Search for the cell housing the specified text and yield its (X, Y) center coordinate. 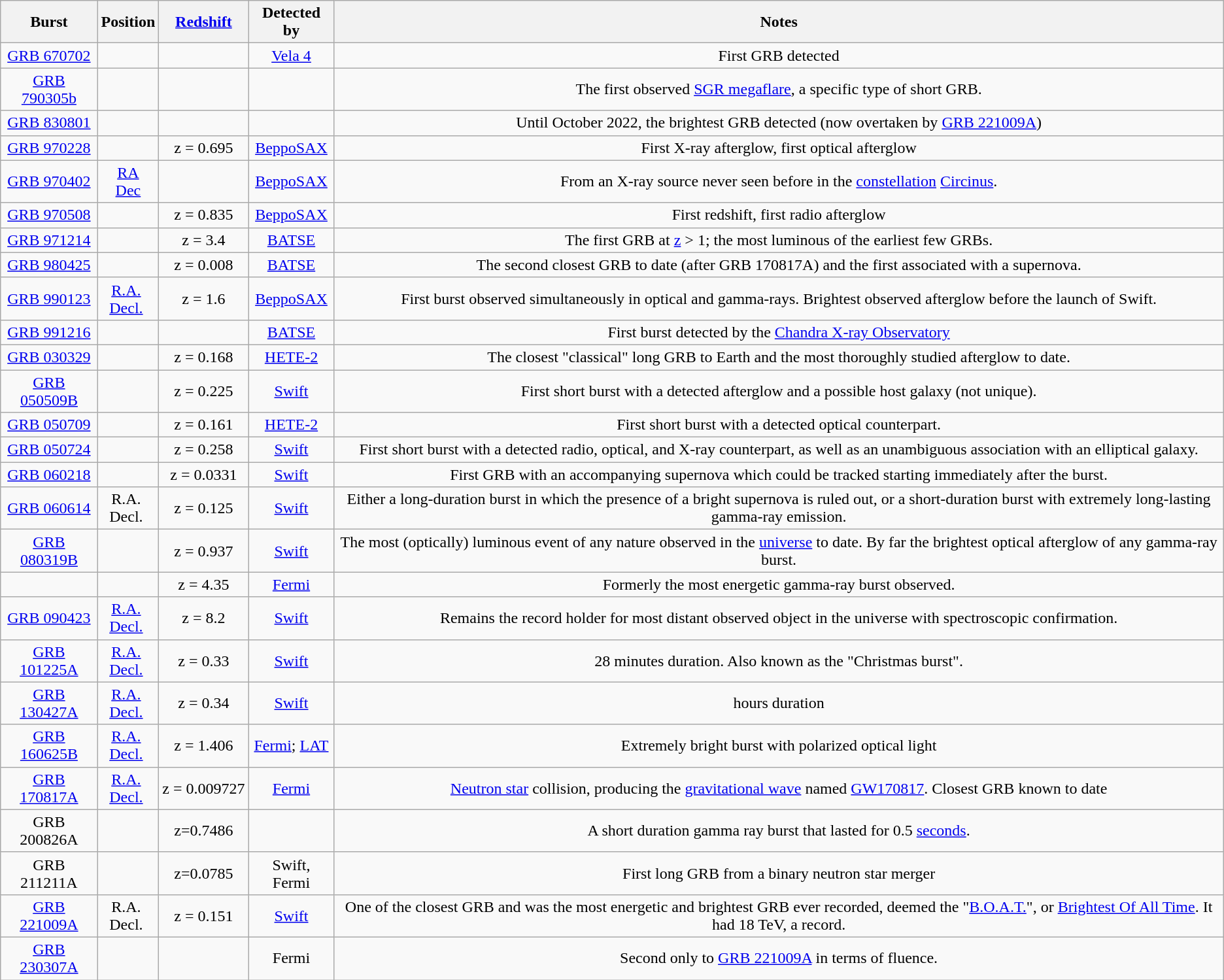
z = 0.937 (204, 550)
First X-ray afterglow, first optical afterglow (779, 148)
The most (optically) luminous event of any nature observed in the universe to date. By far the brightest optical afterglow of any gamma-ray burst. (779, 550)
GRB 050724 (49, 450)
z = 1.406 (204, 745)
Detected by (292, 22)
From an X-ray source never seen before in the constellation Circinus. (779, 182)
GRB 090423 (49, 618)
GRB 830801 (49, 123)
GRB 970508 (49, 215)
z=0.0785 (204, 873)
GRB 221009A (49, 915)
First burst detected by the Chandra X-ray Observatory (779, 332)
Until October 2022, the brightest GRB detected (now overtaken by GRB 221009A) (779, 123)
GRB 200826A (49, 830)
Second only to GRB 221009A in terms of fluence. (779, 958)
GRB 990123 (49, 298)
GRB 991216 (49, 332)
Remains the record holder for most distant observed object in the universe with spectroscopic confirmation. (779, 618)
A short duration gamma ray burst that lasted for 0.5 seconds. (779, 830)
First short burst with a detected radio, optical, and X-ray counterpart, as well as an unambiguous association with an elliptical galaxy. (779, 450)
GRB 101225A (49, 660)
Extremely bright burst with polarized optical light (779, 745)
GRB 160625B (49, 745)
Position (128, 22)
GRB 050509B (49, 391)
z = 0.258 (204, 450)
Swift, Fermi (292, 873)
First short burst with a detected afterglow and a possible host galaxy (not unique). (779, 391)
z = 0.695 (204, 148)
GRB 211211A (49, 873)
Vela 4 (292, 56)
The first GRB at z > 1; the most luminous of the earliest few GRBs. (779, 240)
Neutron star collision, producing the gravitational wave named GW170817. Closest GRB known to date (779, 788)
First GRB detected (779, 56)
GRB 670702 (49, 56)
28 minutes duration. Also known as the "Christmas burst". (779, 660)
GRB 060218 (49, 475)
Fermi; LAT (292, 745)
Burst (49, 22)
First redshift, first radio afterglow (779, 215)
hours duration (779, 703)
z = 0.161 (204, 425)
z = 0.34 (204, 703)
The closest "classical" long GRB to Earth and the most thoroughly studied afterglow to date. (779, 357)
GRB 790305b (49, 89)
GRB 170817A (49, 788)
z = 0.225 (204, 391)
GRB 050709 (49, 425)
First short burst with a detected optical counterpart. (779, 425)
z = 0.0331 (204, 475)
z = 8.2 (204, 618)
Redshift (204, 22)
GRB 080319B (49, 550)
z = 1.6 (204, 298)
GRB 980425 (49, 265)
z = 0.835 (204, 215)
GRB 970228 (49, 148)
z = 0.009727 (204, 788)
z = 0.33 (204, 660)
First GRB with an accompanying supernova which could be tracked starting immediately after the burst. (779, 475)
z = 0.008 (204, 265)
z=0.7486 (204, 830)
z = 0.168 (204, 357)
The first observed SGR megaflare, a specific type of short GRB. (779, 89)
RA Dec (128, 182)
z = 4.35 (204, 584)
Notes (779, 22)
z = 0.125 (204, 509)
GRB 030329 (49, 357)
Formerly the most energetic gamma-ray burst observed. (779, 584)
GRB 130427A (49, 703)
First long GRB from a binary neutron star merger (779, 873)
First burst observed simultaneously in optical and gamma-rays. Brightest observed afterglow before the launch of Swift. (779, 298)
z = 3.4 (204, 240)
z = 0.151 (204, 915)
GRB 970402 (49, 182)
GRB 060614 (49, 509)
The second closest GRB to date (after GRB 170817A) and the first associated with a supernova. (779, 265)
GRB 230307A (49, 958)
GRB 971214 (49, 240)
